Output the [x, y] coordinate of the center of the cell containing the given text.  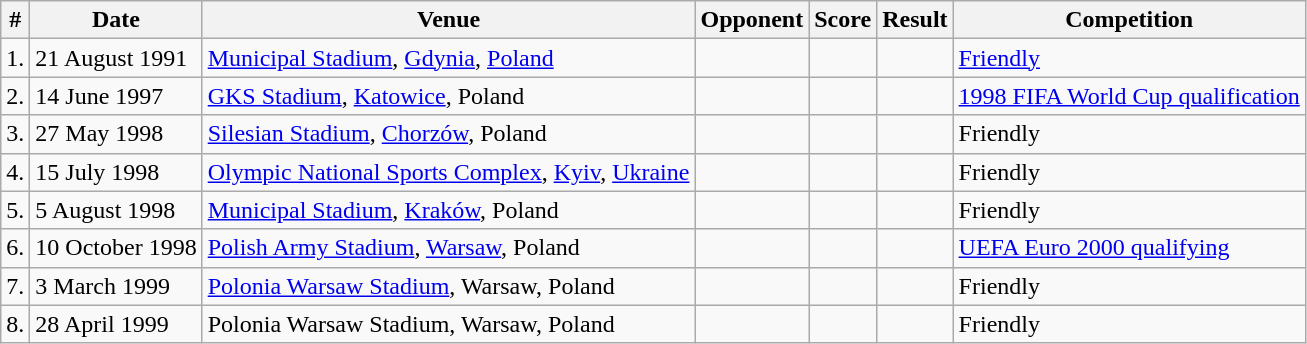
Municipal Stadium, Gdynia, Poland [448, 58]
10 October 1998 [116, 248]
Municipal Stadium, Kraków, Poland [448, 210]
Silesian Stadium, Chorzów, Poland [448, 134]
6. [16, 248]
Opponent [752, 20]
3 March 1999 [116, 286]
Date [116, 20]
UEFA Euro 2000 qualifying [1129, 248]
28 April 1999 [116, 324]
8. [16, 324]
14 June 1997 [116, 96]
GKS Stadium, Katowice, Poland [448, 96]
1998 FIFA World Cup qualification [1129, 96]
Polish Army Stadium, Warsaw, Poland [448, 248]
Venue [448, 20]
7. [16, 286]
Score [843, 20]
2. [16, 96]
Result [915, 20]
4. [16, 172]
27 May 1998 [116, 134]
5 August 1998 [116, 210]
21 August 1991 [116, 58]
5. [16, 210]
Olympic National Sports Complex, Kyiv, Ukraine [448, 172]
1. [16, 58]
3. [16, 134]
# [16, 20]
15 July 1998 [116, 172]
Competition [1129, 20]
